Capture the cell that displays the provided text and extract its [x, y] central coordinate. 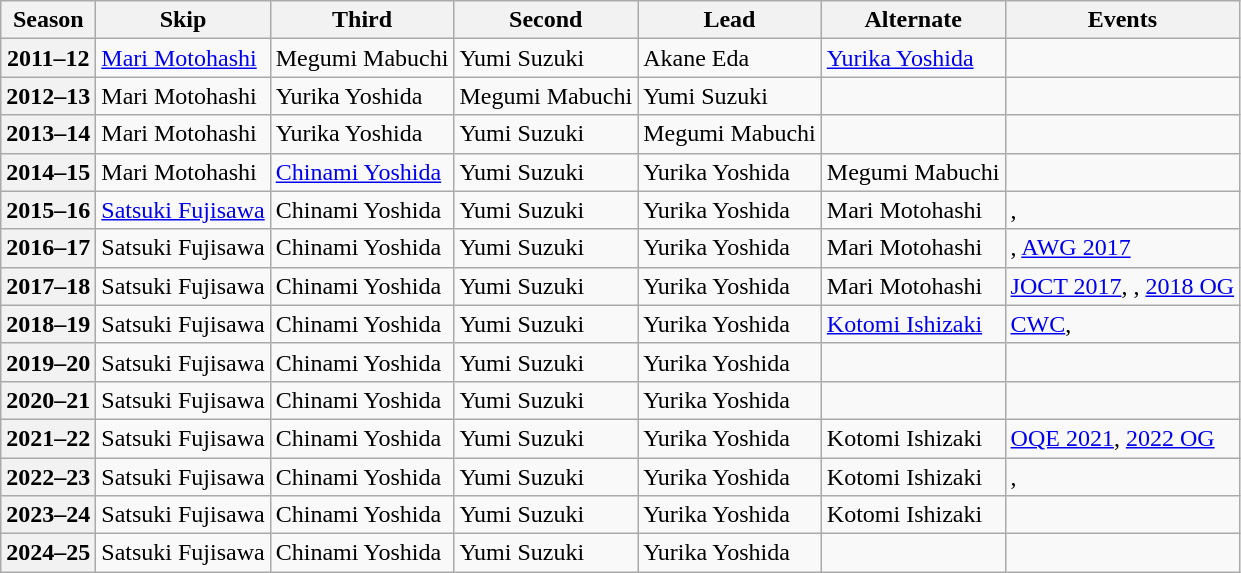
OQE 2021, 2022 OG [1122, 438]
2011–12 [48, 58]
2024–25 [48, 553]
CWC, [1122, 324]
2017–18 [48, 286]
2019–20 [48, 362]
2015–16 [48, 210]
Skip [183, 20]
2013–14 [48, 134]
2022–23 [48, 477]
JOCT 2017, , 2018 OG [1122, 286]
2021–22 [48, 438]
Third [362, 20]
2020–21 [48, 400]
2016–17 [48, 248]
Events [1122, 20]
Lead [730, 20]
2012–13 [48, 96]
Akane Eda [730, 58]
Season [48, 20]
2014–15 [48, 172]
Second [546, 20]
, AWG 2017 [1122, 248]
Alternate [913, 20]
2023–24 [48, 515]
2018–19 [48, 324]
